Search for the cell housing the specified text and yield its (x, y) center coordinate. 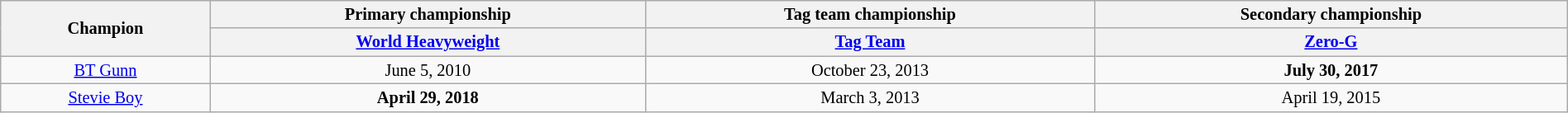
Tag Team (870, 42)
July 30, 2017 (1331, 70)
BT Gunn (106, 70)
World Heavyweight (428, 42)
Zero-G (1331, 42)
March 3, 2013 (870, 97)
June 5, 2010 (428, 70)
October 23, 2013 (870, 70)
April 29, 2018 (428, 97)
Secondary championship (1331, 14)
Stevie Boy (106, 97)
Champion (106, 28)
Tag team championship (870, 14)
April 19, 2015 (1331, 97)
Primary championship (428, 14)
